Detect which cell encompasses the target text, then output its (X, Y) center coordinate. 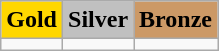
Gold (32, 20)
Silver (98, 20)
Bronze (176, 20)
